Return (X, Y) of the center of cell containing provided text 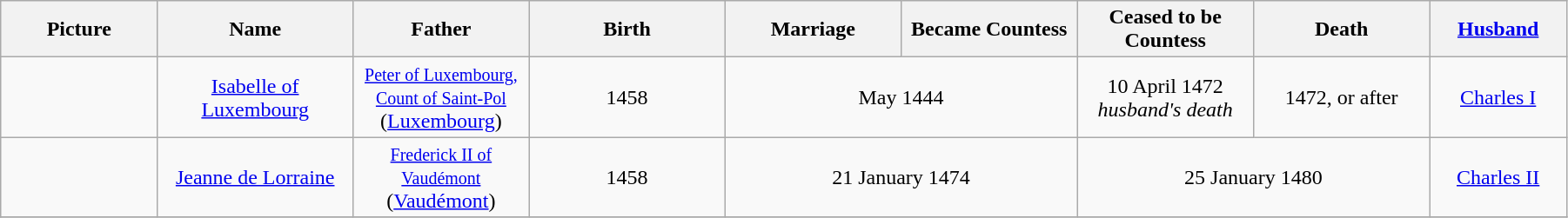
25 January 1480 (1253, 177)
May 1444 (901, 97)
Birth (627, 30)
Ceased to be Countess (1165, 30)
Became Countess (989, 30)
Frederick II of Vaudémont (Vaudémont) (441, 177)
Jeanne de Lorraine (256, 177)
Death (1341, 30)
Peter of Luxembourg, Count of Saint-Pol (Luxembourg) (441, 97)
Isabelle of Luxembourg (256, 97)
Marriage (813, 30)
10 April 1472husband's death (1165, 97)
Charles II (1498, 177)
21 January 1474 (901, 177)
Husband (1498, 30)
Name (256, 30)
1472, or after (1341, 97)
Charles I (1498, 97)
Father (441, 30)
Picture (79, 30)
